Locate the cell with the specified text and output its (X, Y) center coordinate. 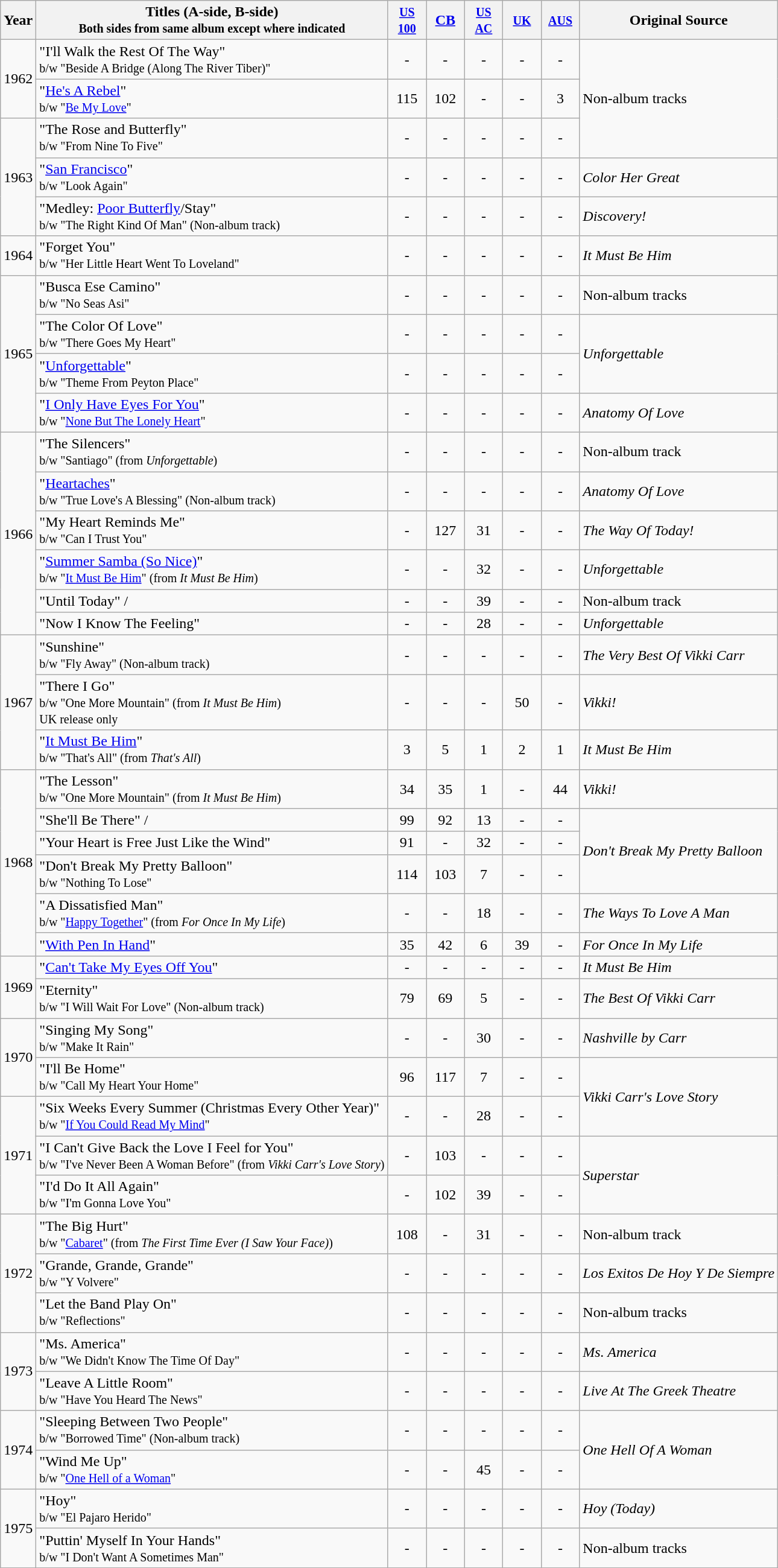
115 (407, 99)
"Grande, Grande, Grande"b/w "Y Volvere" (212, 1273)
1970 (18, 1058)
"Leave A Little Room"b/w "Have You Heard The News" (212, 1391)
"Sleeping Between Two People"b/w "Borrowed Time" (Non-album track) (212, 1430)
127 (446, 531)
"Let the Band Play On"b/w "Reflections" (212, 1313)
92 (446, 820)
"I Can't Give Back the Love I Feel for You"b/w "I've Never Been A Woman Before" (from Vikki Carr's Love Story) (212, 1156)
"She'll Be There" / (212, 820)
"My Heart Reminds Me"b/w "Can I Trust You" (212, 531)
1968 (18, 863)
30 (484, 1038)
45 (484, 1470)
"I Only Have Eyes For You"b/w "None But The Lonely Heart" (212, 413)
13 (484, 820)
1975 (18, 1528)
Discovery! (679, 216)
"Summer Samba (So Nice)"b/w "It Must Be Him" (from It Must Be Him) (212, 570)
"Six Weeks Every Summer (Christmas Every Other Year)"b/w "If You Could Read My Mind" (212, 1116)
6 (484, 944)
"Heartaches"b/w "True Love's A Blessing" (Non-album track) (212, 491)
18 (484, 913)
34 (407, 789)
1972 (18, 1273)
"Forget You"b/w "Her Little Heart Went To Loveland" (212, 256)
"The Rose and Butterfly"b/w "From Nine To Five" (212, 138)
"There I Go"b/w "One More Mountain" (from It Must Be Him)UK release only (212, 702)
Ms. America (679, 1351)
1971 (18, 1156)
"I'll Walk the Rest Of The Way"b/w "Beside A Bridge (Along The River Tiber)" (212, 59)
For Once In My Life (679, 944)
91 (407, 843)
1966 (18, 533)
Color Her Great (679, 177)
"I'll Be Home"b/w "Call My Heart Your Home" (212, 1078)
US AC (484, 21)
Don't Break My Pretty Balloon (679, 851)
Live At The Greek Theatre (679, 1391)
1963 (18, 177)
1973 (18, 1371)
"I'd Do It All Again"b/w "I'm Gonna Love You" (212, 1195)
US 100 (407, 21)
1969 (18, 987)
"It Must Be Him"b/w "That's All" (from That's All) (212, 749)
"He's A Rebel"b/w "Be My Love" (212, 99)
1967 (18, 702)
"Hoy"b/w "El Pajaro Herido" (212, 1508)
Vikki Carr's Love Story (679, 1097)
79 (407, 998)
The Ways To Love A Man (679, 913)
"Don't Break My Pretty Balloon"b/w "Nothing To Lose" (212, 874)
Original Source (679, 21)
"Unforgettable"b/w "Theme From Peyton Place" (212, 373)
Year (18, 21)
"Puttin' Myself In Your Hands"b/w "I Don't Want A Sometimes Man" (212, 1548)
"The Lesson"b/w "One More Mountain" (from It Must Be Him) (212, 789)
"San Francisco"b/w "Look Again" (212, 177)
1964 (18, 256)
"Eternity"b/w "I Will Wait For Love" (Non-album track) (212, 998)
42 (446, 944)
50 (522, 702)
UK (522, 21)
44 (560, 789)
The Very Best Of Vikki Carr (679, 655)
"The Silencers"b/w "Santiago" (from Unforgettable) (212, 451)
"The Color Of Love"b/w "There Goes My Heart" (212, 334)
AUS (560, 21)
114 (407, 874)
"A Dissatisfied Man"b/w "Happy Together" (from For Once In My Life) (212, 913)
"Busca Ese Camino"b/w "No Seas Asi" (212, 294)
Hoy (Today) (679, 1508)
"Your Heart is Free Just Like the Wind" (212, 843)
"Wind Me Up"b/w "One Hell of a Woman" (212, 1470)
1974 (18, 1450)
Titles (A-side, B-side)Both sides from same album except where indicated (212, 21)
108 (407, 1234)
"Ms. America"b/w "We Didn't Know The Time Of Day" (212, 1351)
One Hell Of A Woman (679, 1450)
"Until Today" / (212, 601)
"Sunshine"b/w "Fly Away" (Non-album track) (212, 655)
2 (522, 749)
"The Big Hurt"b/w "Cabaret" (from The First Time Ever (I Saw Your Face)) (212, 1234)
"With Pen In Hand" (212, 944)
"Singing My Song"b/w "Make It Rain" (212, 1038)
"Can't Take My Eyes Off You" (212, 967)
Nashville by Carr (679, 1038)
"Now I Know The Feeling" (212, 624)
96 (407, 1078)
1965 (18, 354)
117 (446, 1078)
Superstar (679, 1175)
The Best Of Vikki Carr (679, 998)
The Way Of Today! (679, 531)
Los Exitos De Hoy Y De Siempre (679, 1273)
99 (407, 820)
69 (446, 998)
1962 (18, 79)
CB (446, 21)
"Medley: Poor Butterfly/Stay"b/w "The Right Kind Of Man" (Non-album track) (212, 216)
